Return [X, Y] of the center of cell containing provided text 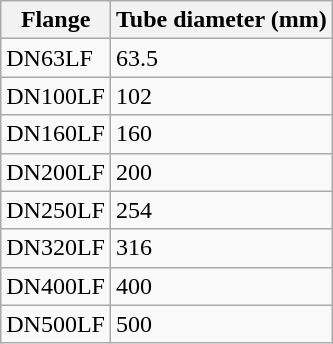
500 [221, 324]
63.5 [221, 58]
400 [221, 286]
Flange [56, 20]
DN160LF [56, 134]
316 [221, 248]
160 [221, 134]
DN320LF [56, 248]
Tube diameter (mm) [221, 20]
DN200LF [56, 172]
DN500LF [56, 324]
200 [221, 172]
DN400LF [56, 286]
102 [221, 96]
DN63LF [56, 58]
DN100LF [56, 96]
DN250LF [56, 210]
254 [221, 210]
